Identify which cell holds the provided text, then report its [X, Y] central coordinate. 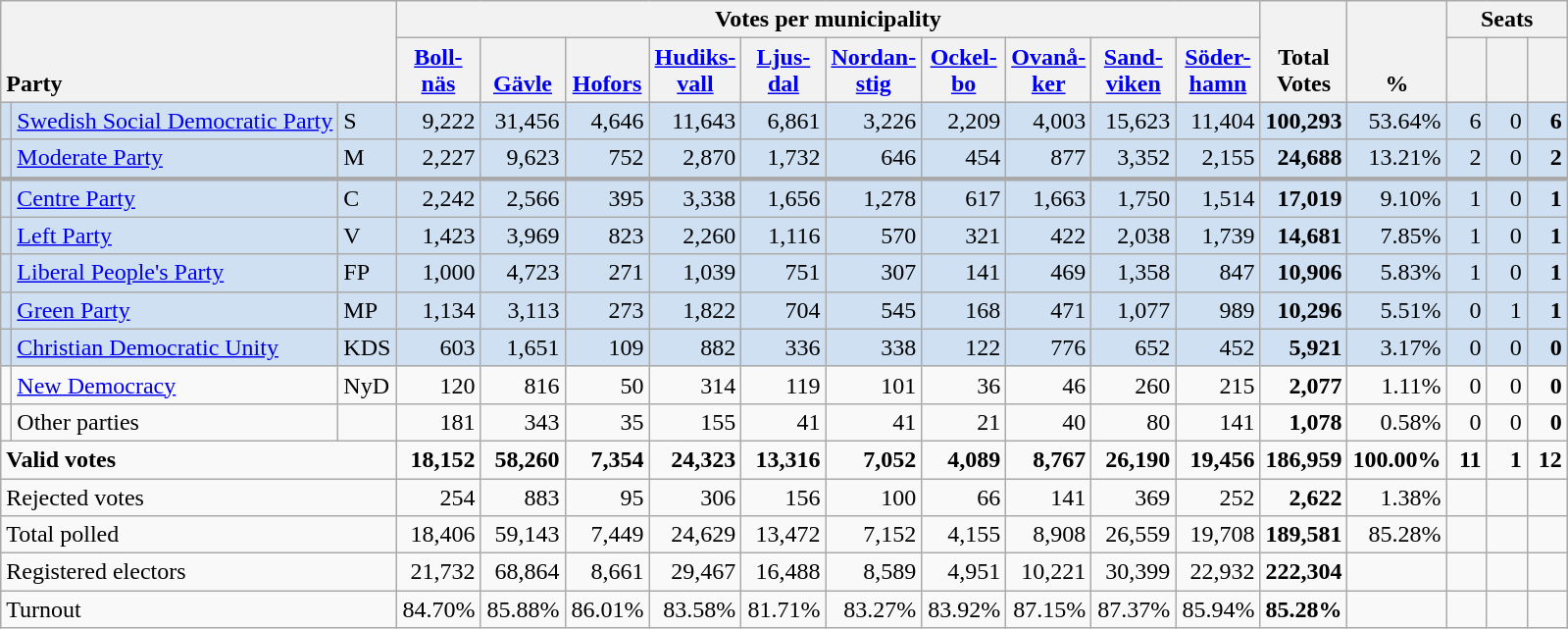
19,456 [1218, 459]
2,038 [1134, 236]
704 [784, 310]
5,921 [1304, 347]
603 [438, 347]
7.85% [1396, 236]
Centre Party [175, 198]
Total Votes [1304, 51]
Valid votes [198, 459]
122 [964, 347]
776 [1049, 347]
Other parties [175, 422]
17,019 [1304, 198]
1,078 [1304, 422]
1,656 [784, 198]
KDS [367, 347]
87.15% [1049, 609]
83.27% [874, 609]
1,077 [1134, 310]
6,861 [784, 121]
9,623 [523, 159]
8,908 [1049, 535]
Registered electors [198, 572]
24,629 [695, 535]
3,969 [523, 236]
Sand- viken [1134, 71]
66 [964, 498]
9.10% [1396, 198]
1,358 [1134, 273]
Swedish Social Democratic Party [175, 121]
11 [1467, 459]
58,260 [523, 459]
Nordan- stig [874, 71]
Ockel- bo [964, 71]
454 [964, 159]
338 [874, 347]
Liberal People's Party [175, 273]
3,338 [695, 198]
181 [438, 422]
4,155 [964, 535]
989 [1218, 310]
369 [1134, 498]
882 [695, 347]
1,000 [438, 273]
80 [1134, 422]
30,399 [1134, 572]
22,932 [1218, 572]
Hofors [607, 71]
C [367, 198]
2,155 [1218, 159]
307 [874, 273]
Christian Democratic Unity [175, 347]
1,116 [784, 236]
222,304 [1304, 572]
4,646 [607, 121]
646 [874, 159]
120 [438, 385]
5.51% [1396, 310]
9,222 [438, 121]
1,822 [695, 310]
3.17% [1396, 347]
101 [874, 385]
7,052 [874, 459]
877 [1049, 159]
1,663 [1049, 198]
0.58% [1396, 422]
31,456 [523, 121]
109 [607, 347]
FP [367, 273]
7,354 [607, 459]
273 [607, 310]
Rejected votes [198, 498]
100 [874, 498]
16,488 [784, 572]
13.21% [1396, 159]
545 [874, 310]
7,449 [607, 535]
21 [964, 422]
Söder- hamn [1218, 71]
100,293 [1304, 121]
1,750 [1134, 198]
Green Party [175, 310]
11,643 [695, 121]
2,260 [695, 236]
469 [1049, 273]
1,514 [1218, 198]
395 [607, 198]
2,566 [523, 198]
11,404 [1218, 121]
652 [1134, 347]
752 [607, 159]
Left Party [175, 236]
21,732 [438, 572]
2,870 [695, 159]
Gävle [523, 71]
2,077 [1304, 385]
1,134 [438, 310]
13,316 [784, 459]
751 [784, 273]
18,152 [438, 459]
26,559 [1134, 535]
New Democracy [175, 385]
26,190 [1134, 459]
100.00% [1396, 459]
2,209 [964, 121]
847 [1218, 273]
50 [607, 385]
3,113 [523, 310]
24,688 [1304, 159]
156 [784, 498]
4,089 [964, 459]
617 [964, 198]
271 [607, 273]
452 [1218, 347]
306 [695, 498]
13,472 [784, 535]
68,864 [523, 572]
85.94% [1218, 609]
254 [438, 498]
119 [784, 385]
29,467 [695, 572]
84.70% [438, 609]
321 [964, 236]
Boll- näs [438, 71]
1,651 [523, 347]
2,622 [1304, 498]
86.01% [607, 609]
Party [198, 51]
314 [695, 385]
155 [695, 422]
59,143 [523, 535]
168 [964, 310]
10,296 [1304, 310]
260 [1134, 385]
83.92% [964, 609]
8,767 [1049, 459]
816 [523, 385]
2,227 [438, 159]
14,681 [1304, 236]
19,708 [1218, 535]
215 [1218, 385]
189,581 [1304, 535]
46 [1049, 385]
3,352 [1134, 159]
1,732 [784, 159]
12 [1547, 459]
1,278 [874, 198]
422 [1049, 236]
343 [523, 422]
V [367, 236]
1,039 [695, 273]
471 [1049, 310]
36 [964, 385]
252 [1218, 498]
336 [784, 347]
Ljus- dal [784, 71]
1.11% [1396, 385]
1,423 [438, 236]
823 [607, 236]
570 [874, 236]
15,623 [1134, 121]
4,951 [964, 572]
7,152 [874, 535]
40 [1049, 422]
18,406 [438, 535]
53.64% [1396, 121]
883 [523, 498]
87.37% [1134, 609]
Seats [1506, 20]
83.58% [695, 609]
Votes per municipality [828, 20]
M [367, 159]
Total polled [198, 535]
186,959 [1304, 459]
24,323 [695, 459]
2,242 [438, 198]
8,589 [874, 572]
% [1396, 51]
35 [607, 422]
85.88% [523, 609]
S [367, 121]
8,661 [607, 572]
Turnout [198, 609]
4,723 [523, 273]
3,226 [874, 121]
Moderate Party [175, 159]
10,906 [1304, 273]
10,221 [1049, 572]
Hudiks- vall [695, 71]
81.71% [784, 609]
5.83% [1396, 273]
95 [607, 498]
1,739 [1218, 236]
1.38% [1396, 498]
NyD [367, 385]
Ovanå- ker [1049, 71]
4,003 [1049, 121]
MP [367, 310]
